Extract the [x, y] coordinate from the center of the cell holding the provided text.  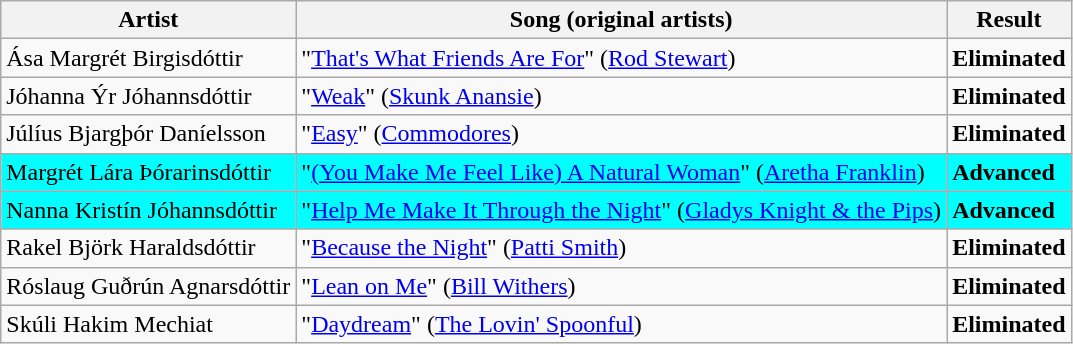
Jóhanna Ýr Jóhannsdóttir [148, 96]
Skúli Hakim Mechiat [148, 324]
Result [1009, 20]
Song (original artists) [622, 20]
"Easy" (Commodores) [622, 134]
"That's What Friends Are For" (Rod Stewart) [622, 58]
Ása Margrét Birgisdóttir [148, 58]
Júlíus Bjargþór Daníelsson [148, 134]
"Daydream" (The Lovin' Spoonful) [622, 324]
Artist [148, 20]
"Help Me Make It Through the Night" (Gladys Knight & the Pips) [622, 210]
Nanna Kristín Jóhannsdóttir [148, 210]
"Because the Night" (Patti Smith) [622, 248]
"(You Make Me Feel Like) A Natural Woman" (Aretha Franklin) [622, 172]
Margrét Lára Þórarinsdóttir [148, 172]
Rakel Björk Haraldsdóttir [148, 248]
"Weak" (Skunk Anansie) [622, 96]
"Lean on Me" (Bill Withers) [622, 286]
Róslaug Guðrún Agnarsdóttir [148, 286]
